Extract the [X, Y] coordinate from the center of the cell holding the provided text.  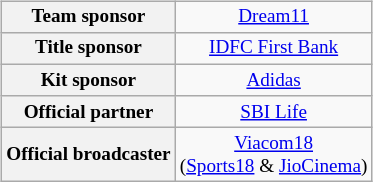
SBI Life [274, 112]
Official broadcaster [89, 155]
Team sponsor [89, 17]
Viacom18(Sports18 & JioCinema) [274, 155]
Official partner [89, 112]
Title sponsor [89, 49]
Adidas [274, 80]
IDFC First Bank [274, 49]
Kit sponsor [89, 80]
Dream11 [274, 17]
